Find where the given text appears and provide that cell's center as (x, y) coordinate. 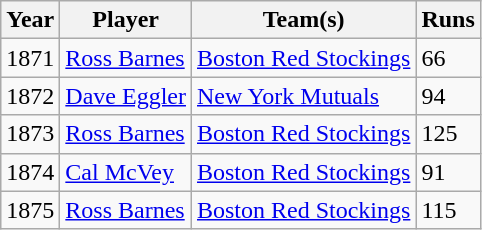
94 (448, 96)
1874 (30, 172)
Player (126, 20)
Team(s) (303, 20)
1872 (30, 96)
125 (448, 134)
91 (448, 172)
New York Mutuals (303, 96)
Dave Eggler (126, 96)
1873 (30, 134)
115 (448, 210)
1875 (30, 210)
Runs (448, 20)
Year (30, 20)
1871 (30, 58)
Cal McVey (126, 172)
66 (448, 58)
